Locate the cell with the specified text and output its (X, Y) center coordinate. 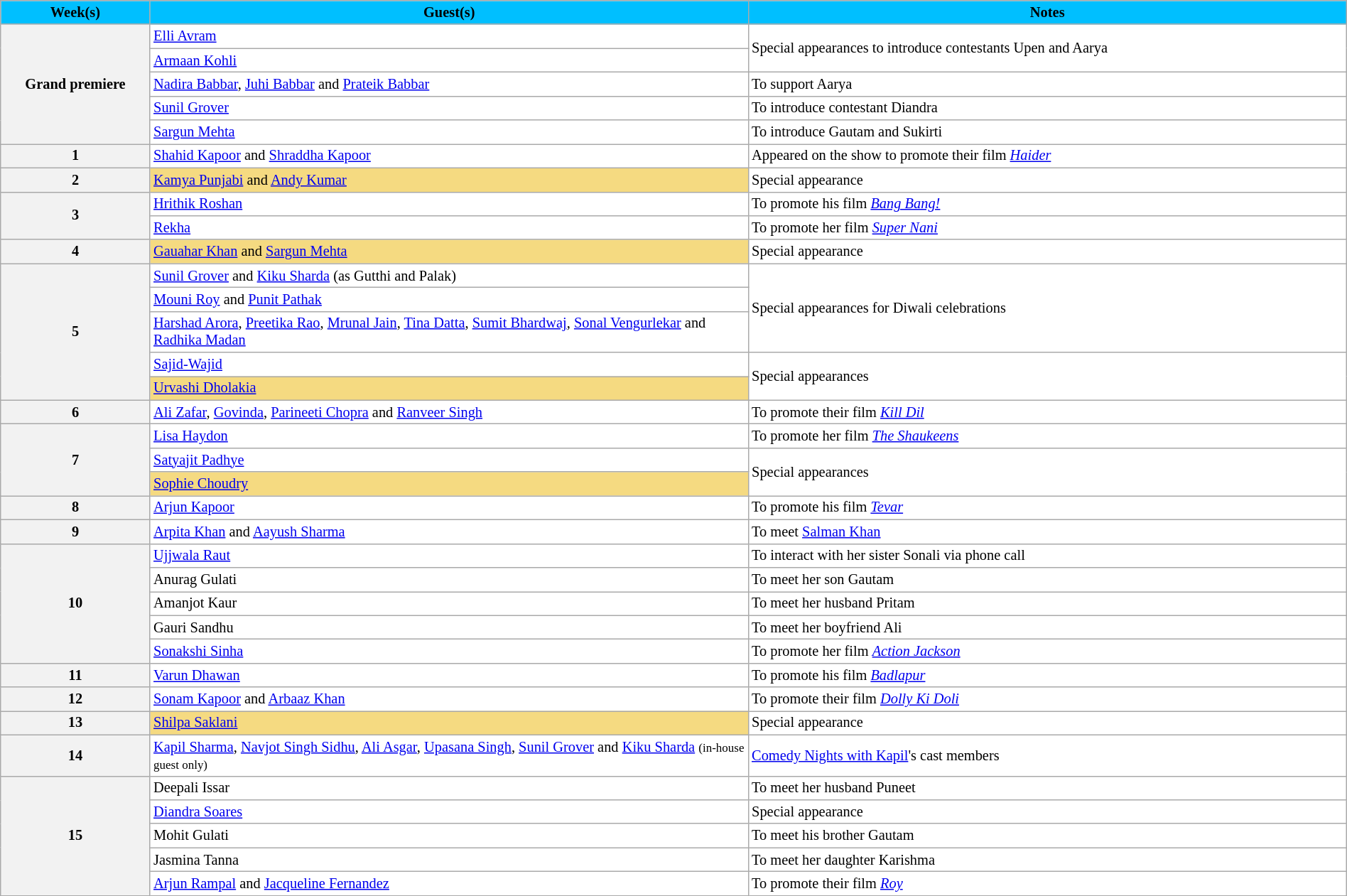
To promote their film Kill Dil (1047, 412)
Amanjot Kaur (449, 603)
Mouni Roy and Punit Pathak (449, 299)
Arjun Rampal and Jacqueline Fernandez (449, 883)
Satyajit Padhye (449, 460)
To promote her film Action Jackson (1047, 651)
10 (75, 603)
15 (75, 836)
3 (75, 216)
Mohit Gulati (449, 836)
Shahid Kapoor and Shraddha Kapoor (449, 156)
To support Aarya (1047, 84)
To meet Salman Khan (1047, 531)
To meet her daughter Karishma (1047, 860)
Gauahar Khan and Sargun Mehta (449, 252)
Grand premiere (75, 84)
To meet her husband Pritam (1047, 603)
Rekha (449, 227)
4 (75, 252)
Special appearances for Diwali celebrations (1047, 308)
Sonam Kapoor and Arbaaz Khan (449, 699)
Deepali Issar (449, 788)
To promote their film Roy (1047, 883)
14 (75, 755)
8 (75, 507)
Lisa Haydon (449, 436)
Elli Avram (449, 36)
11 (75, 675)
Comedy Nights with Kapil's cast members (1047, 755)
Special appearances to introduce contestants Upen and Aarya (1047, 48)
To introduce contestant Diandra (1047, 108)
1 (75, 156)
To interact with her sister Sonali via phone call (1047, 556)
Urvashi Dholakia (449, 388)
Guest(s) (449, 12)
5 (75, 332)
Gauri Sandhu (449, 627)
To promote his film Tevar (1047, 507)
Ujjwala Raut (449, 556)
13 (75, 723)
Varun Dhawan (449, 675)
To promote their film Dolly Ki Doli (1047, 699)
Ali Zafar, Govinda, Parineeti Chopra and Ranveer Singh (449, 412)
Sunil Grover (449, 108)
Appeared on the show to promote their film Haider (1047, 156)
Arpita Khan and Aayush Sharma (449, 531)
Sunil Grover and Kiku Sharda (as Gutthi and Palak) (449, 276)
To introduce Gautam and Sukirti (1047, 132)
9 (75, 531)
To meet her son Gautam (1047, 579)
2 (75, 180)
Kapil Sharma, Navjot Singh Sidhu, Ali Asgar, Upasana Singh, Sunil Grover and Kiku Sharda (in-house guest only) (449, 755)
7 (75, 459)
Nadira Babbar, Juhi Babbar and Prateik Babbar (449, 84)
Week(s) (75, 12)
12 (75, 699)
Notes (1047, 12)
Anurag Gulati (449, 579)
Arjun Kapoor (449, 507)
Diandra Soares (449, 811)
Sargun Mehta (449, 132)
Shilpa Saklani (449, 723)
To promote her film The Shaukeens (1047, 436)
To meet her boyfriend Ali (1047, 627)
To promote his film Badlapur (1047, 675)
To meet her husband Puneet (1047, 788)
6 (75, 412)
Hrithik Roshan (449, 204)
To meet his brother Gautam (1047, 836)
Sonakshi Sinha (449, 651)
Jasmina Tanna (449, 860)
Sophie Choudry (449, 484)
To promote her film Super Nani (1047, 227)
Sajid-Wajid (449, 365)
Harshad Arora, Preetika Rao, Mrunal Jain, Tina Datta, Sumit Bhardwaj, Sonal Vengurlekar and Radhika Madan (449, 332)
Kamya Punjabi and Andy Kumar (449, 180)
Armaan Kohli (449, 60)
To promote his film Bang Bang! (1047, 204)
